Scan for the cell matching the given text and deliver its [x, y] coordinate at center. 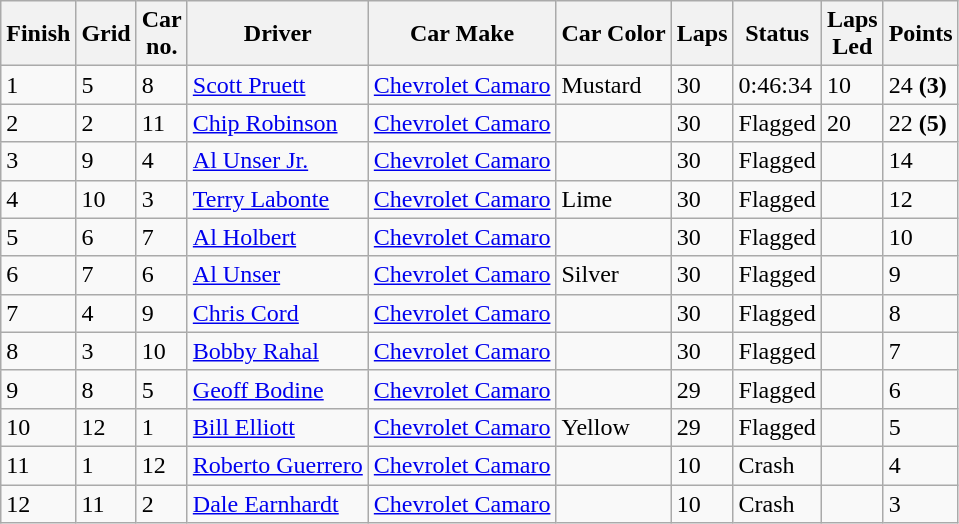
Chris Cord [278, 313]
Grid [106, 34]
22 (5) [920, 123]
Dale Earnhardt [278, 503]
24 (3) [920, 85]
Al Unser [278, 275]
Bobby Rahal [278, 351]
Al Holbert [278, 237]
Carno. [162, 34]
Laps [702, 34]
Mustard [614, 85]
Car Color [614, 34]
Terry Labonte [278, 199]
LapsLed [852, 34]
Roberto Guerrero [278, 465]
Car Make [462, 34]
Yellow [614, 427]
Finish [38, 34]
Lime [614, 199]
20 [852, 123]
Scott Pruett [278, 85]
Bill Elliott [278, 427]
Chip Robinson [278, 123]
Driver [278, 34]
Points [920, 34]
Status [777, 34]
Silver [614, 275]
Geoff Bodine [278, 389]
0:46:34 [777, 85]
Al Unser Jr. [278, 161]
14 [920, 161]
